For the text-containing cell, return its midpoint in [X, Y] coordinate format. 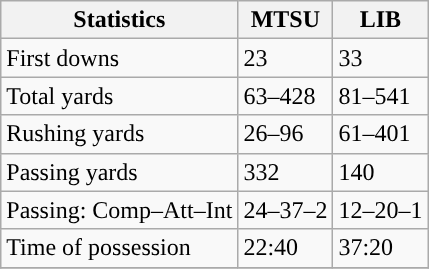
12–20–1 [380, 210]
22:40 [286, 248]
24–37–2 [286, 210]
81–541 [380, 96]
33 [380, 58]
Total yards [120, 96]
First downs [120, 58]
LIB [380, 20]
Time of possession [120, 248]
140 [380, 172]
MTSU [286, 20]
23 [286, 58]
Passing: Comp–Att–Int [120, 210]
Rushing yards [120, 134]
Statistics [120, 20]
63–428 [286, 96]
332 [286, 172]
37:20 [380, 248]
Passing yards [120, 172]
61–401 [380, 134]
26–96 [286, 134]
